Provide the [X, Y] coordinate of the cell's center where the given text is located.  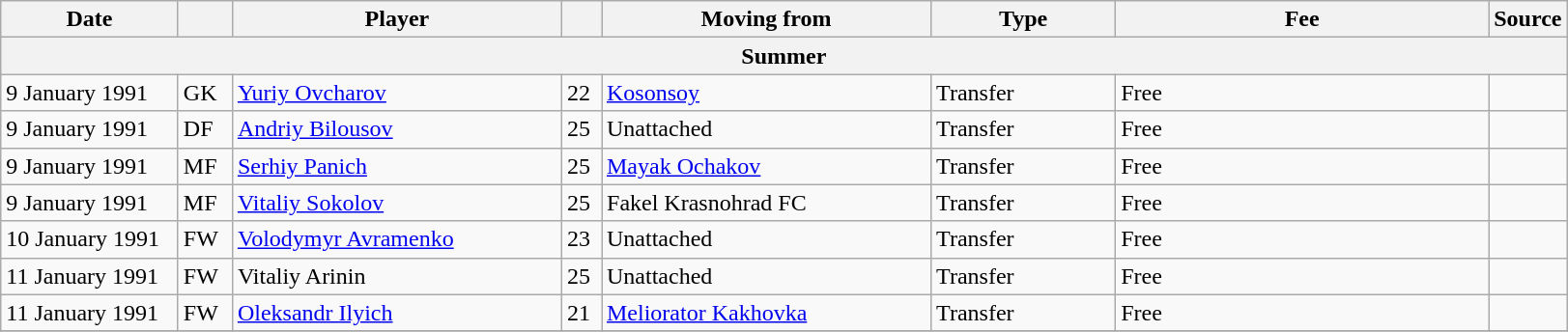
Mayak Ochakov [765, 166]
DF [205, 129]
Yuriy Ovcharov [396, 93]
22 [582, 93]
Fee [1302, 19]
Oleksandr Ilyich [396, 313]
21 [582, 313]
Date [90, 19]
Vitaliy Sokolov [396, 203]
Vitaliy Arinin [396, 276]
Source [1528, 19]
10 January 1991 [90, 239]
Kosonsoy [765, 93]
Andriy Bilousov [396, 129]
Meliorator Kakhovka [765, 313]
Summer [784, 56]
Moving from [765, 19]
23 [582, 239]
Type [1024, 19]
Fakel Krasnohrad FC [765, 203]
Volodymyr Avramenko [396, 239]
Player [396, 19]
GK [205, 93]
Serhiy Panich [396, 166]
